Identify which cell holds the provided text, then report its [X, Y] central coordinate. 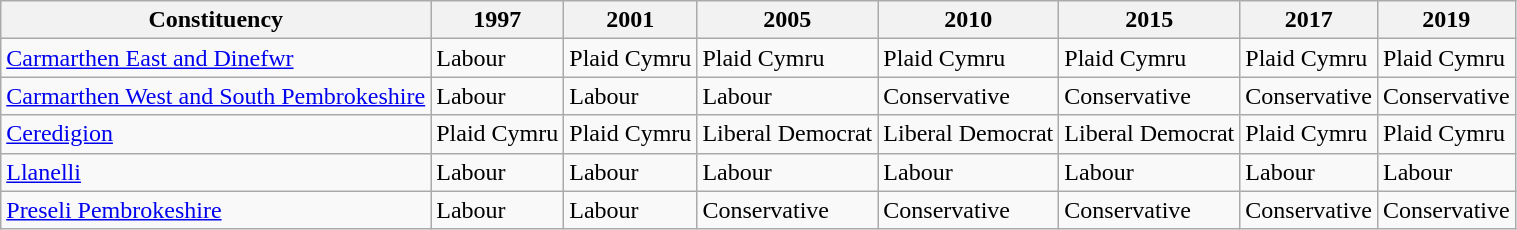
1997 [498, 20]
Carmarthen East and Dinefwr [216, 58]
2019 [1446, 20]
2001 [630, 20]
Preseli Pembrokeshire [216, 210]
2005 [788, 20]
Llanelli [216, 172]
Constituency [216, 20]
2015 [1150, 20]
2017 [1309, 20]
Carmarthen West and South Pembrokeshire [216, 96]
2010 [968, 20]
Ceredigion [216, 134]
